For the text-containing cell, return its midpoint in [X, Y] coordinate format. 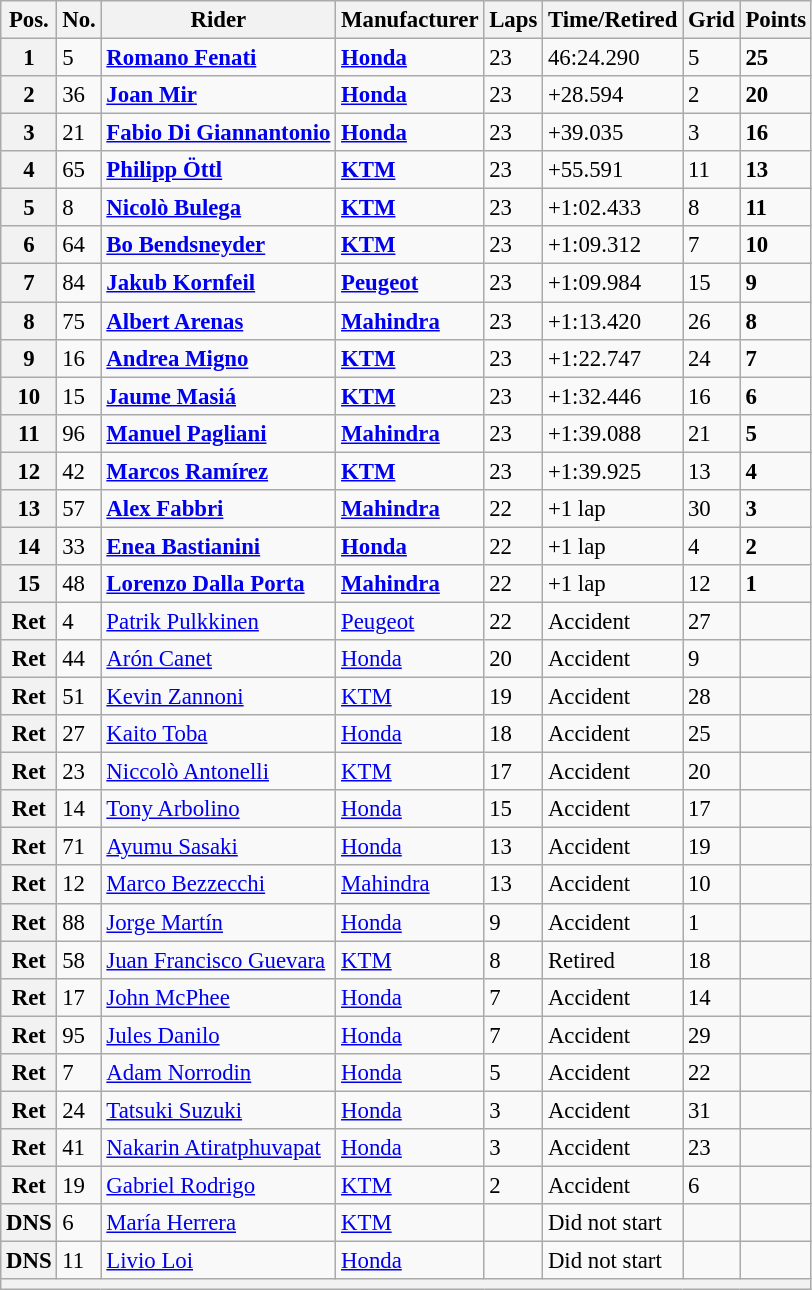
28 [712, 697]
Points [776, 20]
Pos. [29, 20]
31 [712, 1110]
36 [79, 95]
Nicolò Bulega [218, 208]
John McPhee [218, 997]
+1:39.088 [613, 433]
Philipp Öttl [218, 170]
44 [79, 659]
Tatsuki Suzuki [218, 1110]
+39.035 [613, 133]
64 [79, 245]
Laps [514, 20]
Manufacturer [410, 20]
Niccolò Antonelli [218, 772]
+1:22.747 [613, 358]
Jaume Masiá [218, 396]
Jakub Kornfeil [218, 283]
65 [79, 170]
Romano Fenati [218, 58]
Bo Bendsneyder [218, 245]
Rider [218, 20]
Retired [613, 960]
Arón Canet [218, 659]
75 [79, 321]
+1:09.984 [613, 283]
+55.591 [613, 170]
+28.594 [613, 95]
Nakarin Atiratphuvapat [218, 1148]
Juan Francisco Guevara [218, 960]
+1:32.446 [613, 396]
Tony Arbolino [218, 809]
Time/Retired [613, 20]
+1:09.312 [613, 245]
Jules Danilo [218, 1035]
51 [79, 697]
Patrik Pulkkinen [218, 621]
57 [79, 509]
Enea Bastianini [218, 546]
88 [79, 922]
+1:13.420 [613, 321]
Gabriel Rodrigo [218, 1185]
42 [79, 471]
Andrea Migno [218, 358]
Grid [712, 20]
Kevin Zannoni [218, 697]
Kaito Toba [218, 734]
29 [712, 1035]
Fabio Di Giannantonio [218, 133]
41 [79, 1148]
30 [712, 509]
96 [79, 433]
46:24.290 [613, 58]
95 [79, 1035]
71 [79, 847]
+1:02.433 [613, 208]
Alex Fabbri [218, 509]
33 [79, 546]
48 [79, 584]
58 [79, 960]
26 [712, 321]
Marcos Ramírez [218, 471]
84 [79, 283]
Joan Mir [218, 95]
Ayumu Sasaki [218, 847]
Marco Bezzecchi [218, 885]
María Herrera [218, 1223]
+1:39.925 [613, 471]
Lorenzo Dalla Porta [218, 584]
Manuel Pagliani [218, 433]
Livio Loi [218, 1261]
Albert Arenas [218, 321]
No. [79, 20]
Adam Norrodin [218, 1073]
Jorge Martín [218, 922]
